Return [x, y] of the center of cell containing provided text 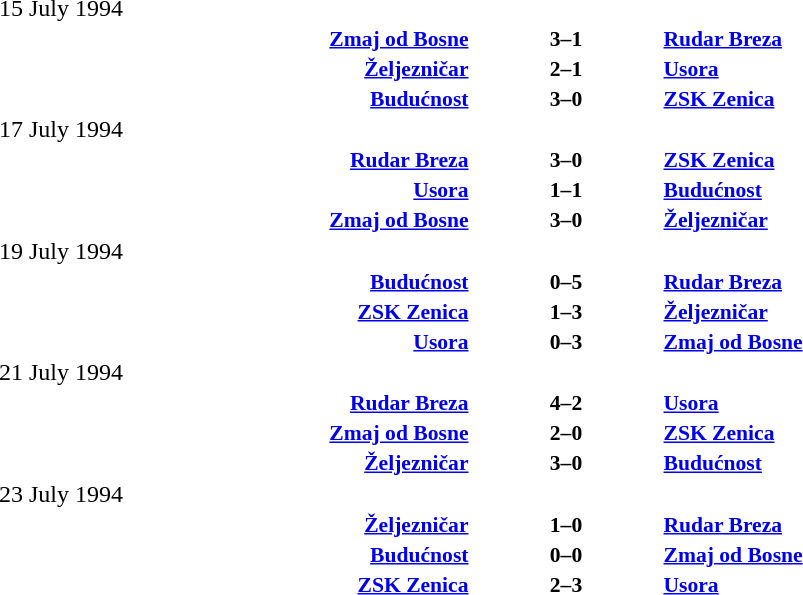
1–1 [566, 190]
2–1 [566, 68]
1–0 [566, 524]
1–3 [566, 312]
4–2 [566, 403]
0–0 [566, 554]
3–1 [566, 38]
0–3 [566, 342]
2–0 [566, 433]
0–5 [566, 282]
